Detect which cell encompasses the target text, then output its [x, y] center coordinate. 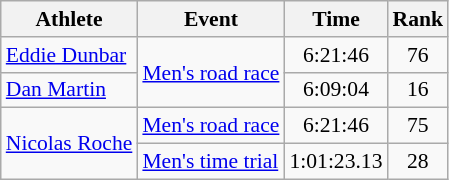
76 [418, 55]
6:09:04 [336, 90]
Time [336, 19]
Men's time trial [210, 162]
Rank [418, 19]
16 [418, 90]
Event [210, 19]
75 [418, 126]
Athlete [70, 19]
Dan Martin [70, 90]
1:01:23.13 [336, 162]
Eddie Dunbar [70, 55]
Nicolas Roche [70, 144]
28 [418, 162]
